Identify which cell holds the provided text, then report its [X, Y] central coordinate. 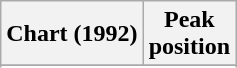
Peakposition [189, 34]
Chart (1992) [72, 34]
